Determine the [X, Y] coordinate at the center of the cell enclosing the given text.  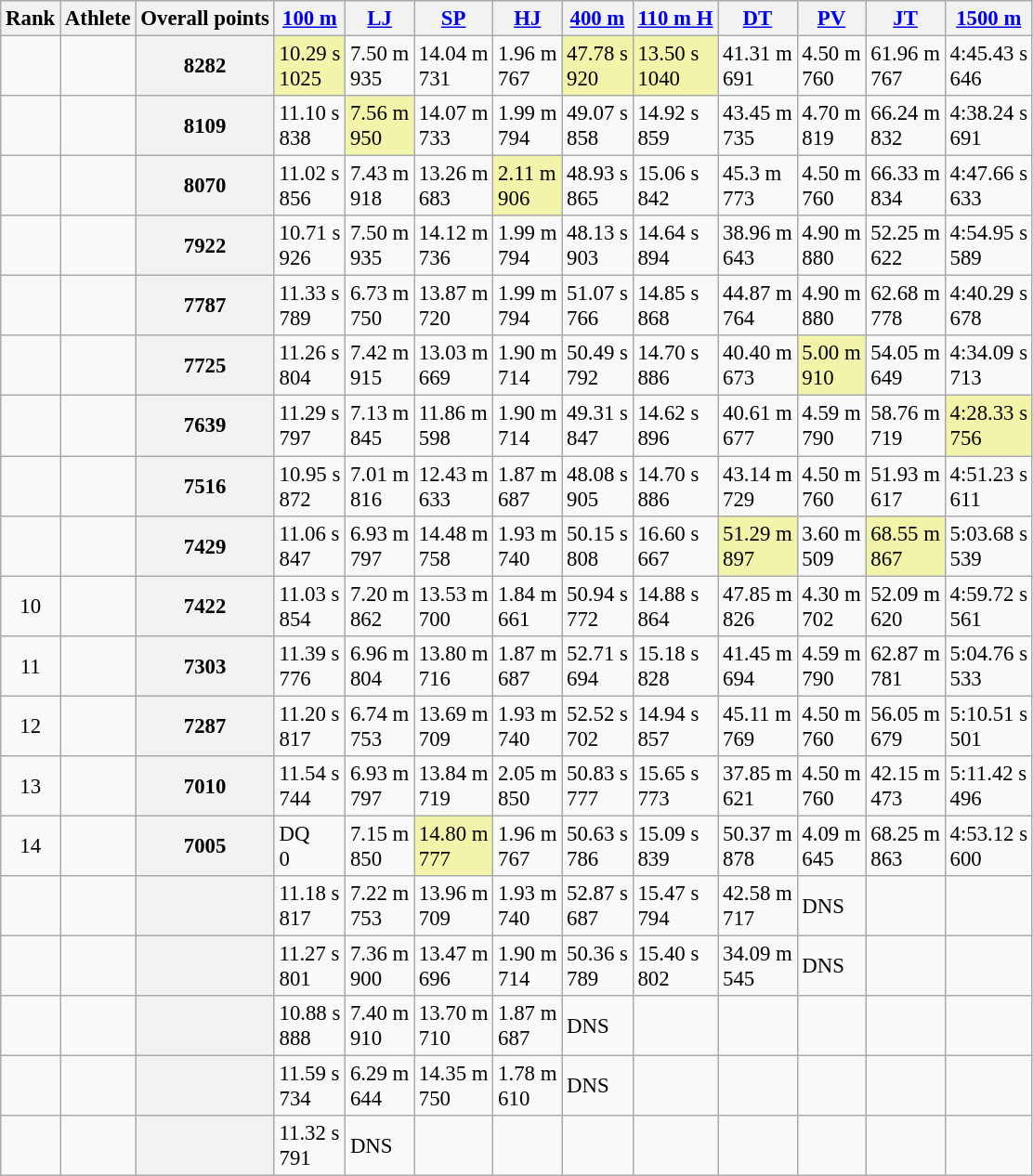
48.13 s 903 [597, 245]
1.84 m 661 [528, 606]
52.52 s 702 [597, 726]
14.85 s 868 [675, 307]
4:28.33 s 756 [988, 425]
4:59.72 s 561 [988, 606]
13.70 m 710 [453, 1026]
4:53.12 s 600 [988, 845]
5:11.42 s 496 [988, 786]
13.84 m 719 [453, 786]
50.36 s 789 [597, 966]
7725 [204, 366]
8282 [204, 67]
8109 [204, 126]
37.85 m 621 [758, 786]
12 [31, 726]
7.15 m 850 [380, 845]
47.85 m 826 [758, 606]
51.07 s 766 [597, 307]
11.26 s 804 [309, 366]
DQ0 [309, 845]
7.13 m 845 [380, 425]
11.29 s 797 [309, 425]
100 m [309, 19]
11.02 s 856 [309, 186]
7.43 m918 [380, 186]
7516 [204, 487]
68.55 m 867 [905, 546]
1.99 m794 [528, 126]
11.20 s 817 [309, 726]
11 [31, 665]
4:34.09 s 713 [988, 366]
62.68 m 778 [905, 307]
Rank [31, 19]
11.32 s 791 [309, 1146]
41.31 m 691 [758, 67]
1.96 m 767 [528, 845]
15.18 s 828 [675, 665]
PV [831, 19]
7639 [204, 425]
14.12 m 736 [453, 245]
5:03.68 s 539 [988, 546]
8070 [204, 186]
42.58 m 717 [758, 907]
1.78 m 610 [528, 1087]
4:51.23 s 611 [988, 487]
DT [758, 19]
62.87 m 781 [905, 665]
4:47.66 s 633 [988, 186]
7.50 m 935 [380, 245]
52.71 s 694 [597, 665]
7005 [204, 845]
50.83 s 777 [597, 786]
13.50 s 1040 [675, 67]
7.22 m 753 [380, 907]
13 [31, 786]
14.62 s 896 [675, 425]
4:40.29 s 678 [988, 307]
7287 [204, 726]
11.59 s 734 [309, 1087]
Overall points [204, 19]
13.03 m 669 [453, 366]
2.11 m906 [528, 186]
40.61 m 677 [758, 425]
14.64 s 894 [675, 245]
50.63 s 786 [597, 845]
6.29 m 644 [380, 1087]
7.20 m 862 [380, 606]
49.31 s 847 [597, 425]
38.96 m 643 [758, 245]
44.87 m 764 [758, 307]
JT [905, 19]
13.47 m 696 [453, 966]
14.48 m 758 [453, 546]
14.07 m733 [453, 126]
4.09 m 645 [831, 845]
14.04 m731 [453, 67]
400 m [597, 19]
40.40 m 673 [758, 366]
68.25 m 863 [905, 845]
11.39 s 776 [309, 665]
Athlete [98, 19]
16.60 s 667 [675, 546]
10.71 s 926 [309, 245]
15.09 s 839 [675, 845]
LJ [380, 19]
56.05 m 679 [905, 726]
11.03 s 854 [309, 606]
49.07 s 858 [597, 126]
14.92 s 859 [675, 126]
SP [453, 19]
6.73 m 750 [380, 307]
11.27 s 801 [309, 966]
7010 [204, 786]
13.87 m 720 [453, 307]
66.24 m 832 [905, 126]
50.37 m 878 [758, 845]
45.11 m 769 [758, 726]
14 [31, 845]
50.49 s 792 [597, 366]
7.01 m 816 [380, 487]
5.00 m 910 [831, 366]
4:54.95 s 589 [988, 245]
34.09 m 545 [758, 966]
5:10.51 s 501 [988, 726]
41.45 m 694 [758, 665]
66.33 m 834 [905, 186]
52.09 m 620 [905, 606]
11.86 m 598 [453, 425]
6.74 m 753 [380, 726]
61.96 m 767 [905, 67]
51.29 m 897 [758, 546]
2.05 m 850 [528, 786]
43.45 m 735 [758, 126]
47.78 s 920 [597, 67]
13.53 m 700 [453, 606]
7.42 m 915 [380, 366]
3.60 m 509 [831, 546]
4:45.43 s 646 [988, 67]
10.95 s 872 [309, 487]
1.96 m767 [528, 67]
7.40 m 910 [380, 1026]
6.96 m 804 [380, 665]
10 [31, 606]
HJ [528, 19]
12.43 m 633 [453, 487]
7.36 m 900 [380, 966]
52.25 m 622 [905, 245]
14.80 m 777 [453, 845]
4.70 m 819 [831, 126]
10.29 s1025 [309, 67]
7.56 m950 [380, 126]
14.94 s 857 [675, 726]
48.93 s 865 [597, 186]
58.76 m 719 [905, 425]
110 m H [675, 19]
15.47 s 794 [675, 907]
51.93 m 617 [905, 487]
45.3 m 773 [758, 186]
15.06 s 842 [675, 186]
4.30 m 702 [831, 606]
15.40 s 802 [675, 966]
1500 m [988, 19]
14.88 s 864 [675, 606]
13.96 m 709 [453, 907]
7429 [204, 546]
13.80 m 716 [453, 665]
11.06 s 847 [309, 546]
15.65 s 773 [675, 786]
52.87 s 687 [597, 907]
7787 [204, 307]
14.35 m 750 [453, 1087]
5:04.76 s 533 [988, 665]
11.10 s 838 [309, 126]
4:38.24 s 691 [988, 126]
13.26 m683 [453, 186]
7422 [204, 606]
54.05 m 649 [905, 366]
43.14 m 729 [758, 487]
11.54 s 744 [309, 786]
7.50 m935 [380, 67]
7922 [204, 245]
50.15 s 808 [597, 546]
11.18 s 817 [309, 907]
42.15 m 473 [905, 786]
11.33 s 789 [309, 307]
13.69 m 709 [453, 726]
50.94 s 772 [597, 606]
10.88 s 888 [309, 1026]
48.08 s 905 [597, 487]
7303 [204, 665]
